From the cell containing the given text, extract its center point as [X, Y] coordinate. 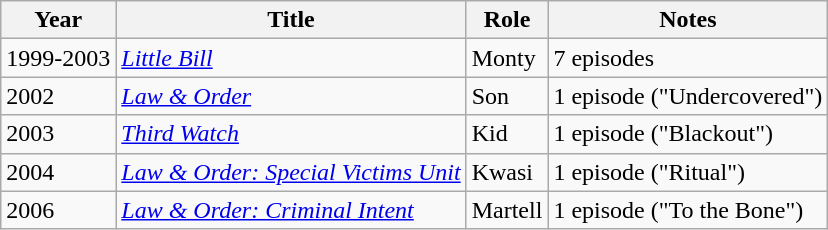
Monty [507, 58]
Third Watch [291, 134]
Son [507, 96]
Kwasi [507, 172]
Role [507, 20]
1 episode ("Blackout") [688, 134]
Law & Order: Special Victims Unit [291, 172]
Law & Order: Criminal Intent [291, 210]
1 episode ("Ritual") [688, 172]
Year [58, 20]
Notes [688, 20]
2002 [58, 96]
Little Bill [291, 58]
1999-2003 [58, 58]
1 episode ("Undercovered") [688, 96]
1 episode ("To the Bone") [688, 210]
2006 [58, 210]
7 episodes [688, 58]
2003 [58, 134]
Kid [507, 134]
Title [291, 20]
2004 [58, 172]
Law & Order [291, 96]
Martell [507, 210]
